For the text-containing cell, return its midpoint in (x, y) coordinate format. 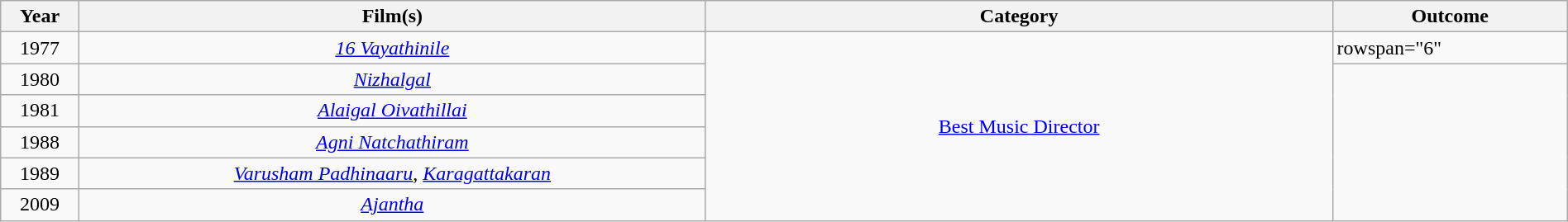
Alaigal Oivathillai (392, 111)
Ajantha (392, 205)
Varusham Padhinaaru, Karagattakaran (392, 173)
Year (40, 17)
1980 (40, 79)
Agni Natchathiram (392, 142)
Film(s) (392, 17)
1981 (40, 111)
Nizhalgal (392, 79)
rowspan="6" (1450, 48)
16 Vayathinile (392, 48)
Category (1019, 17)
Outcome (1450, 17)
1989 (40, 173)
2009 (40, 205)
1988 (40, 142)
Best Music Director (1019, 126)
1977 (40, 48)
